Detect which cell encompasses the target text, then output its (X, Y) center coordinate. 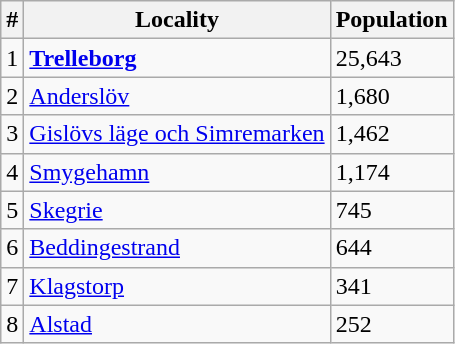
Trelleborg (177, 58)
1,680 (392, 96)
1 (12, 58)
Gislövs läge och Simremarken (177, 134)
Alstad (177, 324)
252 (392, 324)
# (12, 20)
Smygehamn (177, 172)
Skegrie (177, 210)
2 (12, 96)
6 (12, 248)
Anderslöv (177, 96)
7 (12, 286)
1,174 (392, 172)
Beddingestrand (177, 248)
644 (392, 248)
8 (12, 324)
Locality (177, 20)
5 (12, 210)
25,643 (392, 58)
745 (392, 210)
Population (392, 20)
341 (392, 286)
Klagstorp (177, 286)
4 (12, 172)
1,462 (392, 134)
3 (12, 134)
